Determine the (x, y) coordinate at the center of the cell enclosing the given text.  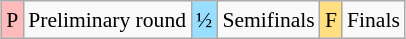
F (331, 20)
Semifinals (268, 20)
P (12, 20)
Finals (374, 20)
Preliminary round (107, 20)
½ (204, 20)
